Detect which cell encompasses the target text, then output its [x, y] center coordinate. 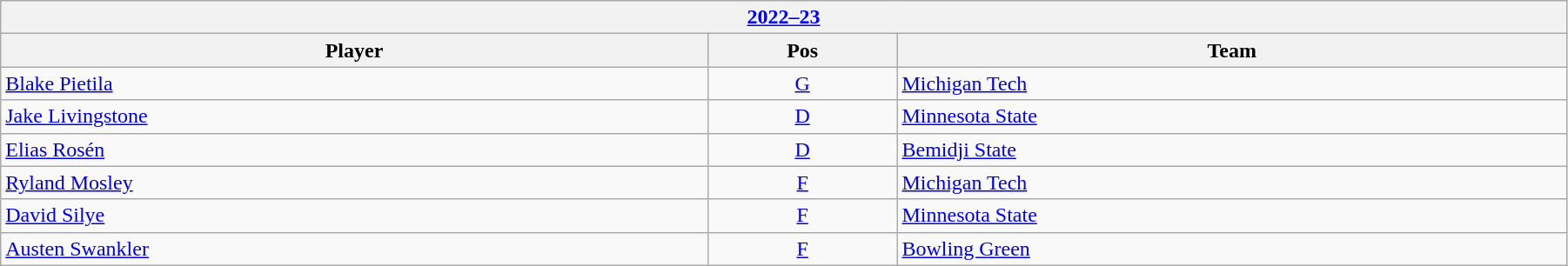
G [802, 83]
Bowling Green [1232, 249]
Player [355, 50]
Team [1232, 50]
Ryland Mosley [355, 183]
2022–23 [784, 17]
Bemidji State [1232, 150]
Pos [802, 50]
Austen Swankler [355, 249]
Jake Livingstone [355, 116]
Elias Rosén [355, 150]
Blake Pietila [355, 83]
David Silye [355, 216]
